Return [x, y] of the center of cell containing provided text 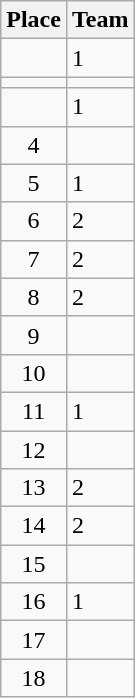
13 [34, 488]
16 [34, 602]
7 [34, 259]
5 [34, 183]
15 [34, 564]
14 [34, 526]
17 [34, 640]
6 [34, 221]
9 [34, 335]
Place [34, 20]
4 [34, 145]
18 [34, 678]
12 [34, 449]
8 [34, 297]
10 [34, 373]
Team [100, 20]
11 [34, 411]
